Return the (x, y) coordinate for the center point of the cell that contains the specified text.  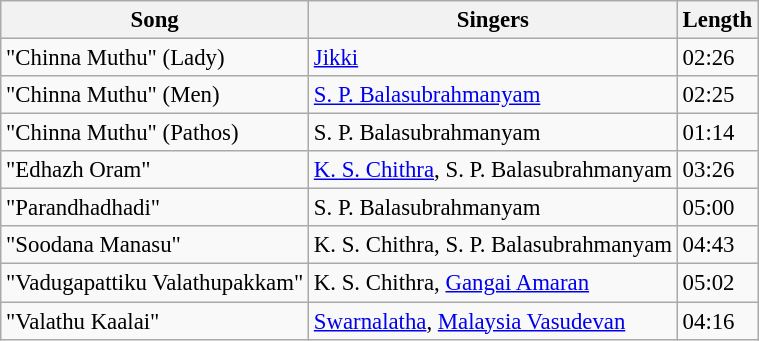
K. S. Chithra, Gangai Amaran (494, 283)
"Chinna Muthu" (Lady) (155, 58)
"Vadugapattiku Valathupakkam" (155, 283)
"Parandhadhadi" (155, 208)
Length (717, 20)
05:02 (717, 283)
Singers (494, 20)
Song (155, 20)
"Valathu Kaalai" (155, 321)
"Edhazh Oram" (155, 170)
05:00 (717, 208)
04:16 (717, 321)
03:26 (717, 170)
Swarnalatha, Malaysia Vasudevan (494, 321)
Jikki (494, 58)
"Chinna Muthu" (Men) (155, 95)
"Soodana Manasu" (155, 245)
02:25 (717, 95)
01:14 (717, 133)
02:26 (717, 58)
"Chinna Muthu" (Pathos) (155, 133)
04:43 (717, 245)
